Find where the given text appears and provide that cell's center as [X, Y] coordinate. 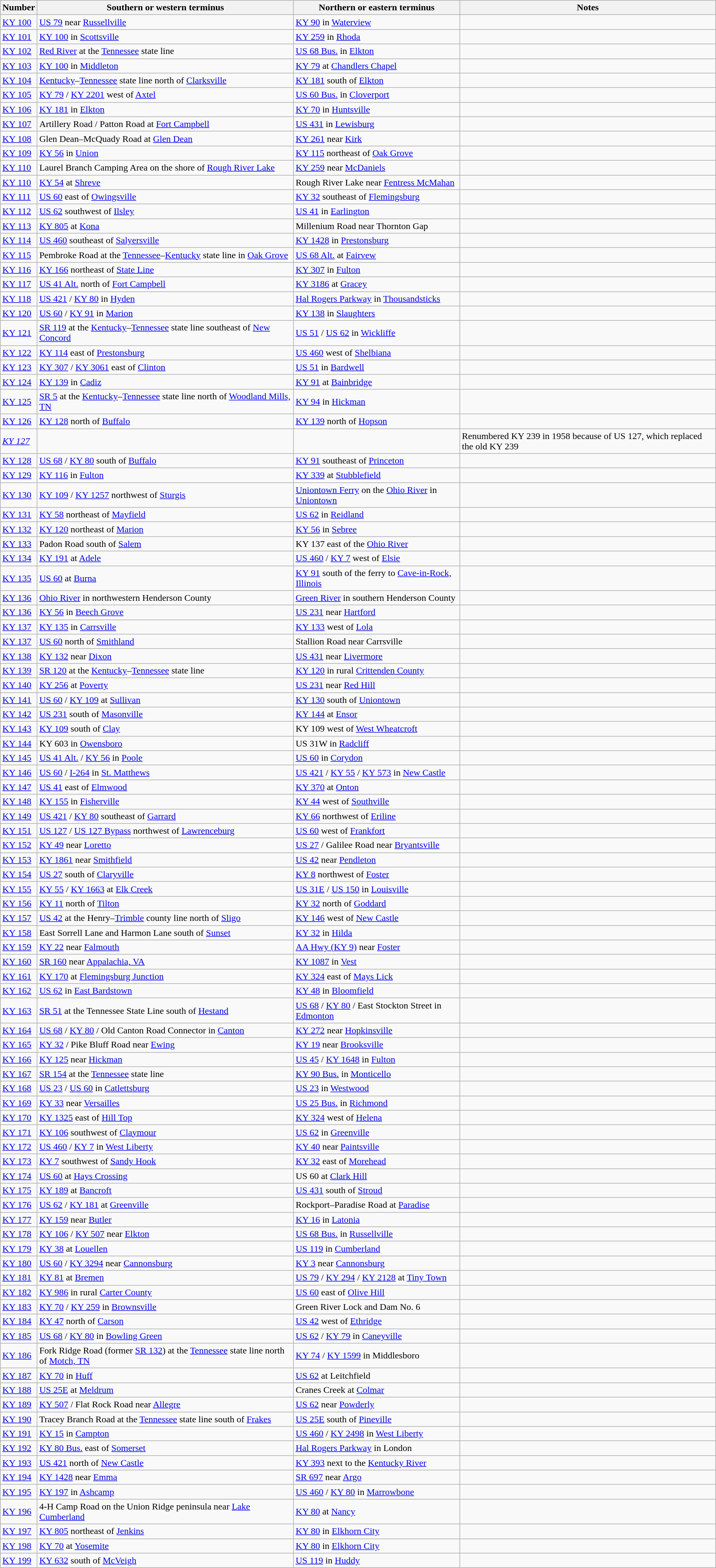
KY 180 [19, 1263]
KY 114 [19, 241]
KY 55 / KY 1663 at Elk Creek [165, 889]
US 60 / KY 109 at Sullivan [165, 699]
SR 51 at the Tennessee State Line south of Hestand [165, 1010]
KY 259 in Rhoda [376, 37]
KY 134 [19, 558]
KY 143 [19, 729]
US 431 near Livermore [376, 656]
KY 120 northeast of Marion [165, 529]
KY 126 [19, 421]
KY 1428 near Emma [165, 1477]
Southern or western terminus [165, 8]
KY 103 [19, 66]
KY 49 near Loretto [165, 845]
US 31E / US 150 in Louisville [376, 889]
US 460 / KY 7 in West Liberty [165, 1147]
US 27 / Galilee Road near Bryantsville [376, 845]
SR 160 near Appalachia, VA [165, 962]
KY 8 northwest of Foster [376, 874]
KY 507 / Flat Rock Road near Allegre [165, 1404]
KY 33 near Versailles [165, 1103]
KY 194 [19, 1477]
KY 128 [19, 461]
KY 152 [19, 845]
KY 1861 near Smithfield [165, 860]
KY 74 / KY 1599 in Middlesboro [376, 1355]
Pembroke Road at the Tennessee–Kentucky state line in Oak Grove [165, 255]
KY 129 [19, 475]
US 41 east of Elmwood [165, 787]
KY 142 [19, 714]
KY 32 / Pike Bluff Road near Ewing [165, 1045]
US 60 at Hays Crossing [165, 1176]
KY 135 [19, 578]
KY 1087 in Vest [376, 962]
US 62 southwest of Ilsley [165, 211]
KY 146 west of New Castle [376, 918]
KY 111 [19, 197]
KY 54 at Shreve [165, 182]
KY 169 [19, 1103]
US 31W in Radcliff [376, 743]
KY 183 [19, 1307]
KY 166 [19, 1059]
KY 175 [19, 1191]
US 62 / KY 79 in Caneyville [376, 1336]
KY 393 next to the Kentucky River [376, 1463]
KY 81 at Bremen [165, 1278]
KY 603 in Owensboro [165, 743]
KY 261 near Kirk [376, 138]
Hal Rogers Parkway in London [376, 1448]
KY 158 [19, 933]
KY 115 northeast of Oak Grove [376, 153]
KY 120 in rural Crittenden County [376, 670]
KY 144 [19, 743]
KY 102 [19, 51]
US 68 Bus. in Elkton [376, 51]
Renumbered KY 239 in 1958 because of US 127, which replaced the old KY 239 [587, 441]
KY 632 south of McVeigh [165, 1560]
KY 66 northwest of Eriline [376, 816]
KY 48 in Bloomfield [376, 991]
KY 7 southwest of Sandy Hook [165, 1161]
US 62 near Powderly [376, 1404]
KY 56 in Sebree [376, 529]
KY 133 west of Lola [376, 627]
US 41 Alt. / KY 56 in Poole [165, 758]
KY 70 in Huntsville [376, 109]
KY 153 [19, 860]
Padon Road south of Salem [165, 544]
KY 106 southwest of Claymour [165, 1132]
KY 256 at Poverty [165, 685]
KY 986 in rural Carter County [165, 1292]
KY 156 [19, 903]
KY 3186 at Gracey [376, 284]
KY 178 [19, 1234]
KY 44 west of Southville [376, 802]
KY 94 in Hickman [376, 402]
KY 197 in Ashcamp [165, 1492]
KY 163 [19, 1010]
US 23 in Westwood [376, 1088]
US 68 Bus. in Russellville [376, 1234]
US 60 Bus. in Cloverport [376, 95]
KY 139 [19, 670]
US 68 / KY 80 in Bowling Green [165, 1336]
KY 109 south of Clay [165, 729]
KY 188 [19, 1390]
KY 104 [19, 80]
KY 167 [19, 1074]
KY 176 [19, 1205]
US 421 / KY 80 southeast of Garrard [165, 816]
KY 157 [19, 918]
KY 155 in Fisherville [165, 802]
KY 128 north of Buffalo [165, 421]
KY 133 [19, 544]
KY 124 [19, 382]
KY 38 at Louellen [165, 1249]
US 431 in Lewisburg [376, 124]
KY 181 [19, 1278]
KY 165 [19, 1045]
US 60 west of Frankfort [376, 831]
Kentucky–Tennessee state line north of Clarksville [165, 80]
KY 144 at Ensor [376, 714]
KY 79 / KY 2201 west of Axtel [165, 95]
KY 193 [19, 1463]
KY 190 [19, 1419]
KY 805 at Kona [165, 226]
Cranes Creek at Colmar [376, 1390]
KY 159 [19, 947]
KY 58 northeast of Mayfield [165, 515]
KY 16 in Latonia [376, 1220]
KY 155 [19, 889]
KY 182 [19, 1292]
SR 697 near Argo [376, 1477]
KY 120 [19, 313]
KY 131 [19, 515]
US 60 / KY 3294 near Cannonsburg [165, 1263]
US 460 / KY 7 west of Elsie [376, 558]
KY 170 [19, 1117]
SR 5 at the Kentucky–Tennessee state line north of Woodland Mills, TN [165, 402]
KY 146 [19, 773]
KY 132 near Dixon [165, 656]
US 51 in Bardwell [376, 367]
KY 187 [19, 1375]
KY 122 [19, 353]
Millenium Road near Thornton Gap [376, 226]
KY 121 [19, 333]
US 25 Bus. in Richmond [376, 1103]
KY 80 Bus. east of Somerset [165, 1448]
KY 148 [19, 802]
KY 32 north of Goddard [376, 903]
Uniontown Ferry on the Ohio River in Uniontown [376, 495]
US 421 north of New Castle [165, 1463]
KY 179 [19, 1249]
KY 109 / KY 1257 northwest of Sturgis [165, 495]
US 60 / I-264 in St. Matthews [165, 773]
Northern or eastern terminus [376, 8]
KY 161 [19, 976]
KY 106 [19, 109]
KY 168 [19, 1088]
KY 19 near Brooksville [376, 1045]
US 60 in Corydon [376, 758]
KY 137 east of the Ohio River [376, 544]
KY 189 [19, 1404]
KY 118 [19, 299]
KY 130 south of Uniontown [376, 699]
East Sorrell Lane and Harmon Lane south of Sunset [165, 933]
KY 173 [19, 1161]
Red River at the Tennessee state line [165, 51]
KY 108 [19, 138]
KY 100 in Scottsville [165, 37]
US 68 / KY 80 / Old Canton Road Connector in Canton [165, 1030]
SR 120 at the Kentucky–Tennessee state line [165, 670]
KY 181 in Elkton [165, 109]
KY 109 [19, 153]
Laurel Branch Camping Area on the shore of Rough River Lake [165, 168]
KY 140 [19, 685]
KY 32 southeast of Flemingsburg [376, 197]
US 79 near Russellville [165, 22]
KY 191 [19, 1434]
US 62 at Leitchfield [376, 1375]
KY 370 at Onton [376, 787]
KY 11 north of Tilton [165, 903]
US 460 southeast of Salyersville [165, 241]
KY 141 [19, 699]
SR 119 at the Kentucky–Tennessee state line southeast of New Concord [165, 333]
Glen Dean–McQuady Road at Glen Dean [165, 138]
US 231 south of Masonville [165, 714]
KY 56 in Beech Grove [165, 612]
Green River Lock and Dam No. 6 [376, 1307]
KY 184 [19, 1321]
KY 145 [19, 758]
KY 32 east of Morehead [376, 1161]
KY 32 in Hilda [376, 933]
Tracey Branch Road at the Tennessee state line south of Frakes [165, 1419]
US 119 in Cumberland [376, 1249]
KY 112 [19, 211]
US 25E south of Pineville [376, 1419]
KY 117 [19, 284]
KY 189 at Bancroft [165, 1191]
US 460 west of Shelbiana [376, 353]
SR 154 at the Tennessee state line [165, 1074]
KY 171 [19, 1132]
4-H Camp Road on the Union Ridge peninsula near Lake Cumberland [165, 1511]
Rockport–Paradise Road at Paradise [376, 1205]
KY 70 / KY 259 in Brownsville [165, 1307]
KY 109 west of West Wheatcroft [376, 729]
KY 172 [19, 1147]
KY 339 at Stubblefield [376, 475]
Number [19, 8]
US 42 west of Ethridge [376, 1321]
KY 56 in Union [165, 153]
KY 90 in Waterview [376, 22]
KY 259 near McDaniels [376, 168]
KY 80 at Nancy [376, 1511]
US 45 / KY 1648 in Fulton [376, 1059]
US 127 / US 127 Bypass northwest of Lawrenceburg [165, 831]
KY 151 [19, 831]
KY 138 [19, 656]
KY 91 south of the ferry to Cave-in-Rock, Illinois [376, 578]
KY 70 in Huff [165, 1375]
KY 186 [19, 1355]
US 431 south of Stroud [376, 1191]
Artillery Road / Patton Road at Fort Campbell [165, 124]
US 460 / KY 2498 in West Liberty [376, 1434]
KY 116 [19, 270]
KY 160 [19, 962]
KY 132 [19, 529]
KY 91 southeast of Princeton [376, 461]
US 60 east of Olive Hill [376, 1292]
US 421 / KY 80 in Hyden [165, 299]
KY 196 [19, 1511]
US 51 / US 62 in Wickliffe [376, 333]
KY 185 [19, 1336]
US 119 in Huddy [376, 1560]
KY 177 [19, 1220]
KY 113 [19, 226]
US 62 in Greenville [376, 1132]
KY 101 [19, 37]
US 68 / KY 80 south of Buffalo [165, 461]
US 62 / KY 181 at Greenville [165, 1205]
US 460 / KY 80 in Marrowbone [376, 1492]
KY 324 east of Mays Lick [376, 976]
KY 307 in Fulton [376, 270]
KY 123 [19, 367]
US 25E at Meldrum [165, 1390]
KY 125 near Hickman [165, 1059]
KY 181 south of Elkton [376, 80]
Hal Rogers Parkway in Thousandsticks [376, 299]
KY 307 / KY 3061 east of Clinton [165, 367]
US 41 in Earlington [376, 211]
KY 162 [19, 991]
KY 805 northeast of Jenkins [165, 1531]
KY 147 [19, 787]
US 68 / KY 80 / East Stockton Street in Edmonton [376, 1010]
KY 115 [19, 255]
KY 198 [19, 1546]
KY 159 near Butler [165, 1220]
US 42 at the Henry–Trimble county line north of Sligo [165, 918]
Green River in southern Henderson County [376, 598]
US 41 Alt. north of Fort Campbell [165, 284]
KY 79 at Chandlers Chapel [376, 66]
Fork Ridge Road (former SR 132) at the Tennessee state line north of Motch, TN [165, 1355]
KY 139 north of Hopson [376, 421]
KY 15 in Campton [165, 1434]
Ohio River in northwestern Henderson County [165, 598]
KY 192 [19, 1448]
Notes [587, 8]
US 231 near Hartford [376, 612]
KY 106 / KY 507 near Elkton [165, 1234]
KY 149 [19, 816]
US 60 at Burna [165, 578]
KY 164 [19, 1030]
Stallion Road near Carrsville [376, 641]
KY 166 northeast of State Line [165, 270]
US 60 north of Smithland [165, 641]
KY 174 [19, 1176]
KY 135 in Carrsville [165, 627]
US 62 in Reidland [376, 515]
US 68 Alt. at Fairvew [376, 255]
KY 114 east of Prestonsburg [165, 353]
US 60 east of Owingsville [165, 197]
KY 47 north of Carson [165, 1321]
KY 195 [19, 1492]
Rough River Lake near Fentress McMahan [376, 182]
KY 154 [19, 874]
KY 90 Bus. in Monticello [376, 1074]
AA Hwy (KY 9) near Foster [376, 947]
KY 170 at Flemingsburg Junction [165, 976]
KY 105 [19, 95]
KY 107 [19, 124]
KY 116 in Fulton [165, 475]
KY 197 [19, 1531]
US 421 / KY 55 / KY 573 in New Castle [376, 773]
KY 139 in Cadiz [165, 382]
US 60 at Clark Hill [376, 1176]
KY 130 [19, 495]
US 62 in East Bardstown [165, 991]
KY 324 west of Helena [376, 1117]
US 79 / KY 294 / KY 2128 at Tiny Town [376, 1278]
US 27 south of Claryville [165, 874]
KY 199 [19, 1560]
KY 272 near Hopkinsville [376, 1030]
KY 1325 east of Hill Top [165, 1117]
KY 3 near Cannonsburg [376, 1263]
KY 127 [19, 441]
KY 138 in Slaughters [376, 313]
KY 1428 in Prestonsburg [376, 241]
US 231 near Red Hill [376, 685]
KY 70 at Yosemite [165, 1546]
KY 91 at Bainbridge [376, 382]
KY 100 [19, 22]
US 60 / KY 91 in Marion [165, 313]
KY 100 in Middleton [165, 66]
KY 125 [19, 402]
KY 40 near Paintsville [376, 1147]
US 23 / US 60 in Catlettsburg [165, 1088]
KY 191 at Adele [165, 558]
KY 22 near Falmouth [165, 947]
US 42 near Pendleton [376, 860]
